Search for the cell housing the specified text and yield its [X, Y] center coordinate. 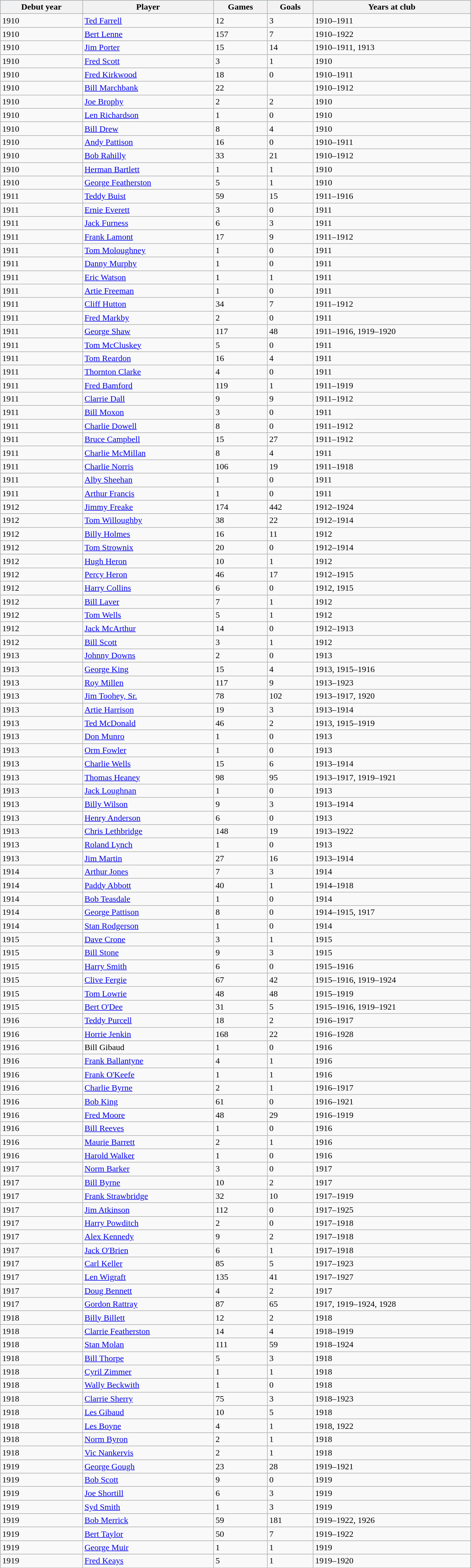
Fred Keays [148, 1561]
Bob King [148, 1102]
Fred Moore [148, 1115]
Tom Willoughby [148, 520]
181 [290, 1520]
29 [290, 1115]
Bill Moxon [148, 413]
Frank O'Keefe [148, 1075]
1911–1918 [392, 466]
1919–1920 [392, 1561]
Ted McDonald [148, 723]
106 [240, 466]
Fred Kirkwood [148, 75]
Bill Reeves [148, 1129]
Bill Stone [148, 953]
1915–1916, 1919–1921 [392, 1007]
Clarrie Sherry [148, 1399]
Jim Martin [148, 858]
Paddy Abbott [148, 885]
George Muir [148, 1547]
Artie Harrison [148, 710]
1919–1922, 1926 [392, 1520]
Clive Fergie [148, 980]
Alby Sheehan [148, 480]
Danny Murphy [148, 264]
Fred Markby [148, 318]
148 [240, 831]
1915–1916, 1919–1924 [392, 980]
Jack O'Brien [148, 1250]
1910–1911, 1913 [392, 48]
41 [290, 1277]
Debut year [41, 7]
65 [290, 1304]
168 [240, 1034]
Bill Thorpe [148, 1358]
Roy Millen [148, 683]
1918–1923 [392, 1399]
Les Gibaud [148, 1412]
1913, 1915–1916 [392, 669]
1915–1919 [392, 993]
1910–1922 [392, 34]
Roland Lynch [148, 845]
40 [240, 885]
Hugh Heron [148, 561]
31 [240, 1007]
Wally Beckwith [148, 1385]
Jim Toohey, Sr. [148, 696]
Harry Powditch [148, 1223]
Jack McArthur [148, 629]
Chris Lethbridge [148, 831]
Bill Laver [148, 602]
Ted Farrell [148, 21]
174 [240, 507]
Len Wigraft [148, 1277]
85 [240, 1264]
98 [240, 777]
111 [240, 1345]
1916–1919 [392, 1115]
Teddy Buist [148, 196]
Tom Strownix [148, 547]
1913–1923 [392, 683]
1917–1923 [392, 1264]
Charlie Byrne [148, 1088]
George King [148, 669]
Tom McCluskey [148, 345]
78 [240, 696]
Frank Strawbridge [148, 1196]
Games [240, 7]
Horrie Jenkin [148, 1034]
Carl Keller [148, 1264]
Fred Bamford [148, 385]
Joe Shortill [148, 1493]
135 [240, 1277]
Bob Rahilly [148, 155]
1915–1916 [392, 966]
Charlie Wells [148, 764]
Charlie McMillan [148, 453]
Thomas Heaney [148, 777]
Bill Drew [148, 129]
Charlie Dowell [148, 426]
Cliff Hutton [148, 304]
Arthur Francis [148, 493]
67 [240, 980]
11 [290, 534]
23 [240, 1466]
Clarrie Featherston [148, 1331]
George Pattison [148, 912]
442 [290, 507]
Teddy Purcell [148, 1020]
1914–1918 [392, 885]
Bob Merrick [148, 1520]
Bert Lenne [148, 34]
Harry Smith [148, 966]
Norm Barker [148, 1169]
1913–1922 [392, 831]
Harry Collins [148, 588]
Don Munro [148, 737]
42 [290, 980]
Jim Atkinson [148, 1209]
1914–1915, 1917 [392, 912]
1917–1925 [392, 1209]
Jack Loughnan [148, 791]
Syd Smith [148, 1507]
34 [240, 304]
Harold Walker [148, 1155]
Bruce Campbell [148, 439]
Thornton Clarke [148, 372]
George Shaw [148, 331]
Player [148, 7]
Charlie Norris [148, 466]
Billy Wilson [148, 804]
112 [240, 1209]
Bob Scott [148, 1480]
Orm Fowler [148, 750]
Les Boyne [148, 1426]
Stan Rodgerson [148, 926]
157 [240, 34]
50 [240, 1534]
38 [240, 520]
Henry Anderson [148, 818]
Clarrie Dall [148, 399]
Tom Reardon [148, 358]
Billy Holmes [148, 534]
32 [240, 1196]
1912–1913 [392, 629]
119 [240, 385]
87 [240, 1304]
1917–1919 [392, 1196]
Bill Marchbank [148, 88]
Eric Watson [148, 277]
Years at club [392, 7]
Frank Lamont [148, 237]
Joe Brophy [148, 102]
1918–1919 [392, 1331]
33 [240, 155]
Johnny Downs [148, 656]
Andy Pattison [148, 142]
1919–1921 [392, 1466]
Stan Molan [148, 1345]
28 [290, 1466]
Herman Bartlett [148, 169]
1911–1916 [392, 196]
Vic Nankervis [148, 1453]
Arthur Jones [148, 872]
Dave Crone [148, 939]
1916–1921 [392, 1102]
1911–1919 [392, 385]
Cyril Zimmer [148, 1372]
Tom Wells [148, 615]
20 [240, 547]
Bob Teasdale [148, 899]
95 [290, 777]
Bill Byrne [148, 1182]
1918–1924 [392, 1345]
1913–1917, 1919–1921 [392, 777]
1917–1927 [392, 1277]
Bert Taylor [148, 1534]
George Featherston [148, 183]
21 [290, 155]
Bert O'Dee [148, 1007]
61 [240, 1102]
Jimmy Freake [148, 507]
Doug Bennett [148, 1291]
Gordon Rattray [148, 1304]
Norm Byron [148, 1439]
Percy Heron [148, 574]
1912–1915 [392, 574]
Ernie Everett [148, 210]
Bill Scott [148, 642]
Artie Freeman [148, 291]
Tom Moloughney [148, 250]
Maurie Barrett [148, 1142]
Tom Lowrie [148, 993]
75 [240, 1399]
1912–1924 [392, 507]
1913, 1915–1919 [392, 723]
Alex Kennedy [148, 1236]
1917, 1919–1924, 1928 [392, 1304]
102 [290, 696]
Billy Billett [148, 1318]
1916–1928 [392, 1034]
1918, 1922 [392, 1426]
Fred Scott [148, 61]
1913–1917, 1920 [392, 696]
George Gough [148, 1466]
Frank Ballantyne [148, 1061]
1919–1922 [392, 1534]
Goals [290, 7]
Jack Furness [148, 223]
Jim Porter [148, 48]
Len Richardson [148, 115]
1911–1916, 1919–1920 [392, 331]
Bill Gibaud [148, 1048]
1912, 1915 [392, 588]
